Pinpoint the cell where the given text exists, returning its (x, y) midpoint coordinate. 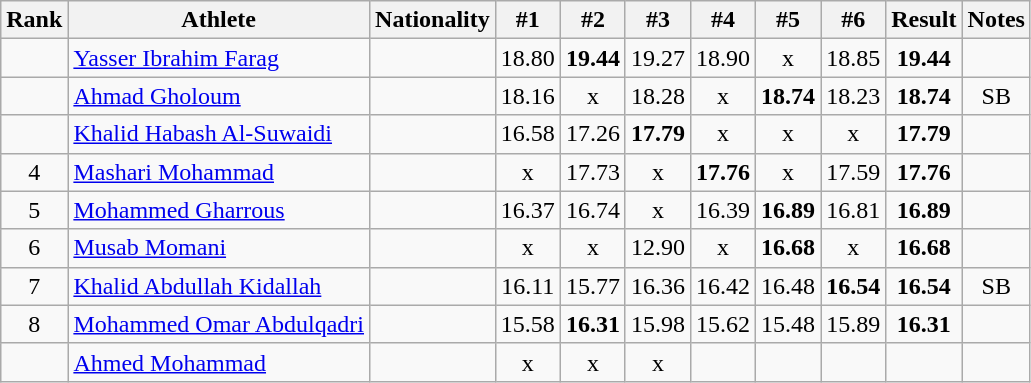
16.37 (528, 210)
Khalid Habash Al-Suwaidi (219, 134)
15.98 (658, 324)
19.27 (658, 58)
15.58 (528, 324)
Rank (34, 20)
#6 (854, 20)
15.48 (788, 324)
#2 (592, 20)
16.39 (722, 210)
18.16 (528, 96)
Khalid Abdullah Kidallah (219, 286)
17.26 (592, 134)
16.11 (528, 286)
16.74 (592, 210)
#5 (788, 20)
Yasser Ibrahim Farag (219, 58)
4 (34, 172)
7 (34, 286)
6 (34, 248)
15.89 (854, 324)
18.90 (722, 58)
16.42 (722, 286)
Notes (996, 20)
18.80 (528, 58)
Mohammed Omar Abdulqadri (219, 324)
Ahmed Mohammad (219, 362)
Musab Momani (219, 248)
18.85 (854, 58)
17.59 (854, 172)
12.90 (658, 248)
#3 (658, 20)
16.58 (528, 134)
Mohammed Gharrous (219, 210)
15.77 (592, 286)
Nationality (433, 20)
16.81 (854, 210)
Mashari Mohammad (219, 172)
5 (34, 210)
15.62 (722, 324)
16.48 (788, 286)
18.28 (658, 96)
Result (924, 20)
8 (34, 324)
#4 (722, 20)
Athlete (219, 20)
18.23 (854, 96)
#1 (528, 20)
17.73 (592, 172)
Ahmad Gholoum (219, 96)
16.36 (658, 286)
